Pinpoint the cell where the given text exists, returning its (x, y) midpoint coordinate. 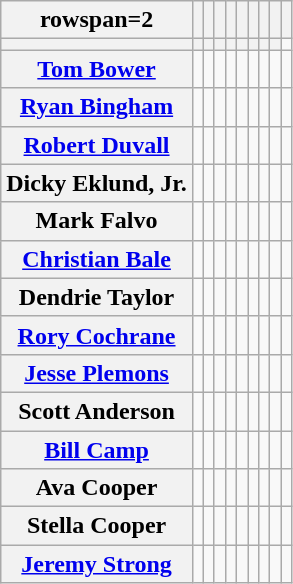
Jeremy Strong (97, 564)
Tom Bower (97, 69)
Rory Cochrane (97, 335)
Christian Bale (97, 259)
Jesse Plemons (97, 373)
Bill Camp (97, 449)
Robert Duvall (97, 145)
Ryan Bingham (97, 107)
Dicky Eklund, Jr. (97, 183)
rowspan=2 (97, 20)
Mark Falvo (97, 221)
Ava Cooper (97, 488)
Scott Anderson (97, 411)
Stella Cooper (97, 526)
Dendrie Taylor (97, 297)
